Scan for the cell matching the given text and deliver its (X, Y) coordinate at center. 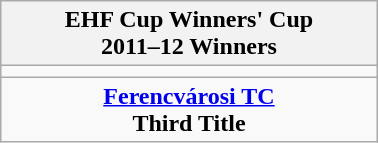
Ferencvárosi TCThird Title (189, 110)
EHF Cup Winners' Cup 2011–12 Winners (189, 34)
